For the text-containing cell, return its midpoint in [X, Y] coordinate format. 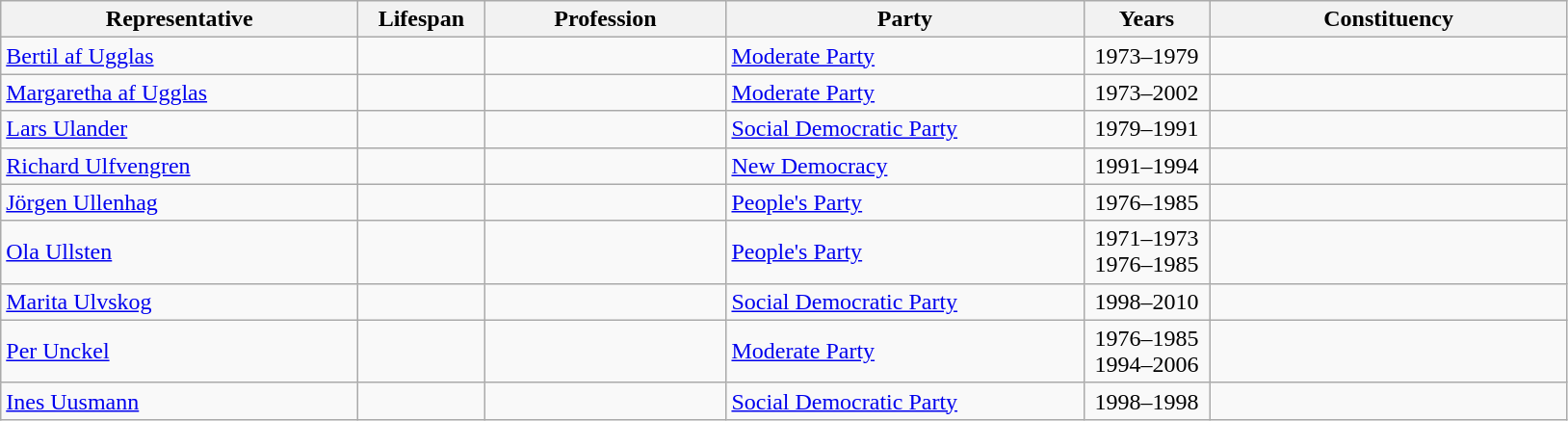
Lifespan [422, 19]
Representative [179, 19]
Jörgen Ullenhag [179, 202]
Ola Ullsten [179, 252]
1973–1979 [1146, 56]
Constituency [1389, 19]
Bertil af Ugglas [179, 56]
1979–1991 [1146, 129]
Marita Ulvskog [179, 302]
Years [1146, 19]
1976–19851994–2006 [1146, 351]
Party [905, 19]
1973–2002 [1146, 92]
Margaretha af Ugglas [179, 92]
Richard Ulfvengren [179, 166]
New Democracy [905, 166]
1971–19731976–1985 [1146, 252]
1976–1985 [1146, 202]
Lars Ulander [179, 129]
1998–1998 [1146, 401]
Per Unckel [179, 351]
Ines Uusmann [179, 401]
1998–2010 [1146, 302]
Profession [605, 19]
1991–1994 [1146, 166]
